Output the (x, y) coordinate of the center of the cell containing the given text.  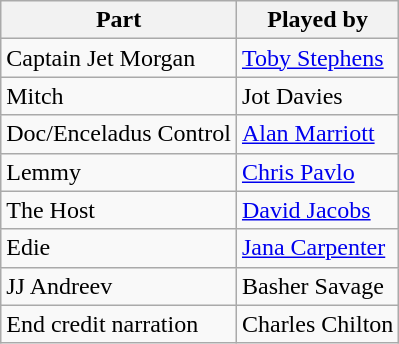
Basher Savage (317, 286)
The Host (119, 210)
Jot Davies (317, 96)
Part (119, 20)
Played by (317, 20)
Mitch (119, 96)
Charles Chilton (317, 324)
End credit narration (119, 324)
Lemmy (119, 172)
David Jacobs (317, 210)
Doc/Enceladus Control (119, 134)
Edie (119, 248)
Captain Jet Morgan (119, 58)
Alan Marriott (317, 134)
Chris Pavlo (317, 172)
Jana Carpenter (317, 248)
Toby Stephens (317, 58)
JJ Andreev (119, 286)
